Return [X, Y] of the center of cell containing provided text 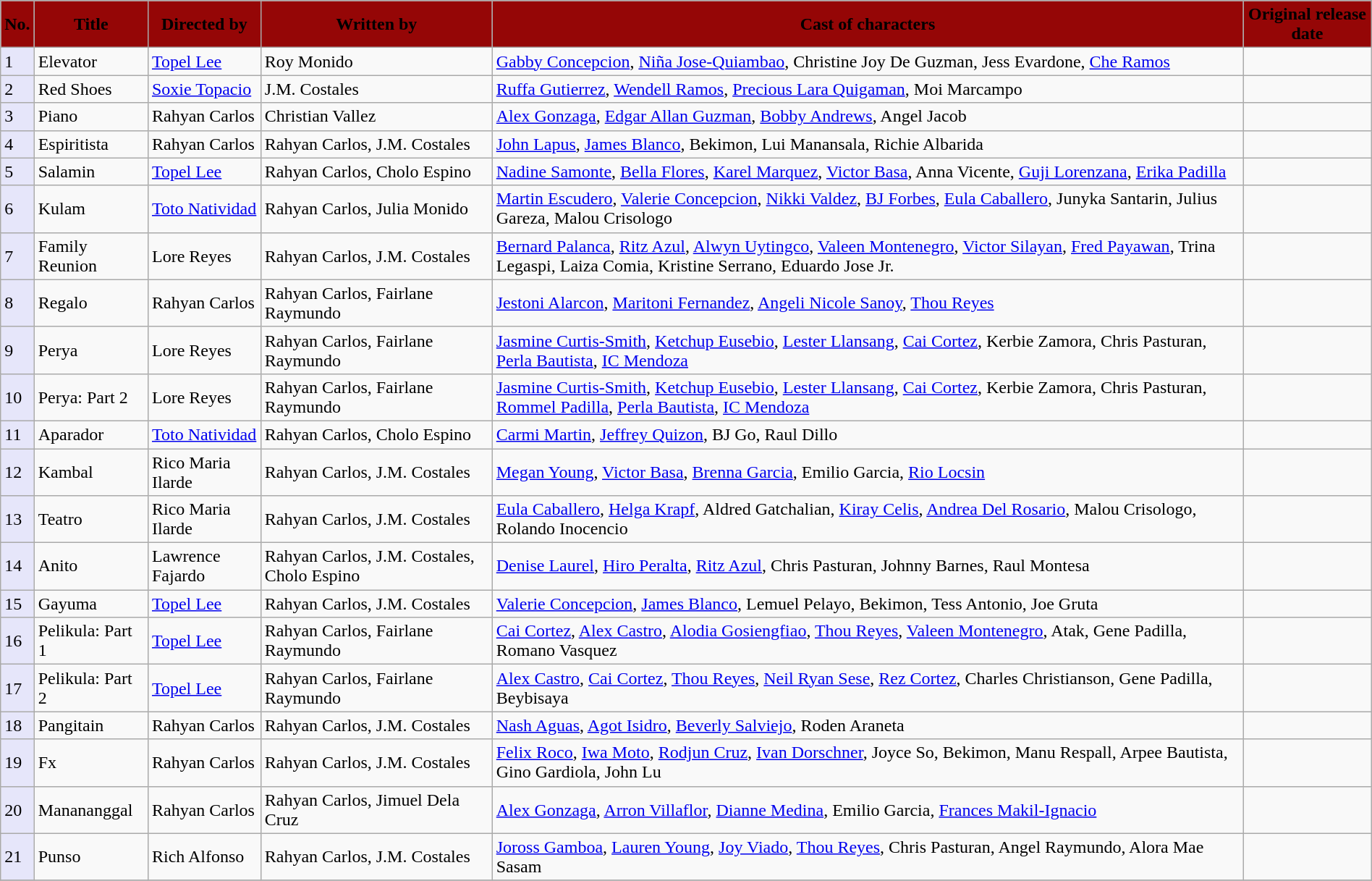
Carmi Martin, Jeffrey Quizon, BJ Go, Raul Dillo [867, 434]
Regalo [91, 303]
12 [17, 472]
Felix Roco, Iwa Moto, Rodjun Cruz, Ivan Dorschner, Joyce So, Bekimon, Manu Respall, Arpee Bautista, Gino Gardiola, John Lu [867, 763]
Rahyan Carlos, J.M. Costales, Cholo Espino [376, 566]
Rahyan Carlos, Jimuel Dela Cruz [376, 809]
Soxie Topacio [204, 89]
Rahyan Carlos, Julia Monido [376, 208]
Teatro [91, 520]
Roy Monido [376, 62]
Nadine Samonte, Bella Flores, Karel Marquez, Victor Basa, Anna Vicente, Guji Lorenzana, Erika Padilla [867, 172]
Pelikula: Part 2 [91, 688]
Original release date [1308, 25]
Punso [91, 857]
1 [17, 62]
15 [17, 604]
8 [17, 303]
Alex Gonzaga, Edgar Allan Guzman, Bobby Andrews, Angel Jacob [867, 117]
Salamin [91, 172]
14 [17, 566]
Cai Cortez, Alex Castro, Alodia Gosiengfiao, Thou Reyes, Valeen Montenegro, Atak, Gene Padilla, Romano Vasquez [867, 641]
Manananggal [91, 809]
John Lapus, James Blanco, Bekimon, Lui Manansala, Richie Albarida [867, 144]
Anito [91, 566]
Ruffa Gutierrez, Wendell Ramos, Precious Lara Quigaman, Moi Marcampo [867, 89]
Denise Laurel, Hiro Peralta, Ritz Azul, Chris Pasturan, Johnny Barnes, Raul Montesa [867, 566]
Martin Escudero, Valerie Concepcion, Nikki Valdez, BJ Forbes, Eula Caballero, Junyka Santarin, Julius Gareza, Malou Crisologo [867, 208]
Pangitain [91, 725]
Gayuma [91, 604]
Megan Young, Victor Basa, Brenna Garcia, Emilio Garcia, Rio Locsin [867, 472]
Pelikula: Part 1 [91, 641]
Fx [91, 763]
Christian Vallez [376, 117]
Jasmine Curtis-Smith, Ketchup Eusebio, Lester Llansang, Cai Cortez, Kerbie Zamora, Chris Pasturan, Perla Bautista, IC Mendoza [867, 350]
Alex Gonzaga, Arron Villaflor, Dianne Medina, Emilio Garcia, Frances Makil-Ignacio [867, 809]
Perya [91, 350]
21 [17, 857]
Kambal [91, 472]
Jasmine Curtis-Smith, Ketchup Eusebio, Lester Llansang, Cai Cortez, Kerbie Zamora, Chris Pasturan, Rommel Padilla, Perla Bautista, IC Mendoza [867, 397]
J.M. Costales [376, 89]
Family Reunion [91, 256]
Rich Alfonso [204, 857]
19 [17, 763]
Espiritista [91, 144]
9 [17, 350]
Perya: Part 2 [91, 397]
3 [17, 117]
Red Shoes [91, 89]
13 [17, 520]
7 [17, 256]
4 [17, 144]
Directed by [204, 25]
Lawrence Fajardo [204, 566]
Gabby Concepcion, Niña Jose-Quiambao, Christine Joy De Guzman, Jess Evardone, Che Ramos [867, 62]
18 [17, 725]
2 [17, 89]
Jestoni Alarcon, Maritoni Fernandez, Angeli Nicole Sanoy, Thou Reyes [867, 303]
Alex Castro, Cai Cortez, Thou Reyes, Neil Ryan Sese, Rez Cortez, Charles Christianson, Gene Padilla, Beybisaya [867, 688]
Nash Aguas, Agot Isidro, Beverly Salviejo, Roden Araneta [867, 725]
Title [91, 25]
Elevator [91, 62]
11 [17, 434]
20 [17, 809]
17 [17, 688]
6 [17, 208]
16 [17, 641]
Kulam [91, 208]
No. [17, 25]
Aparador [91, 434]
Joross Gamboa, Lauren Young, Joy Viado, Thou Reyes, Chris Pasturan, Angel Raymundo, Alora Mae Sasam [867, 857]
5 [17, 172]
Valerie Concepcion, James Blanco, Lemuel Pelayo, Bekimon, Tess Antonio, Joe Gruta [867, 604]
Piano [91, 117]
Cast of characters [867, 25]
Written by [376, 25]
10 [17, 397]
Eula Caballero, Helga Krapf, Aldred Gatchalian, Kiray Celis, Andrea Del Rosario, Malou Crisologo, Rolando Inocencio [867, 520]
